Return the [x, y] coordinate for the center point of the cell that contains the specified text.  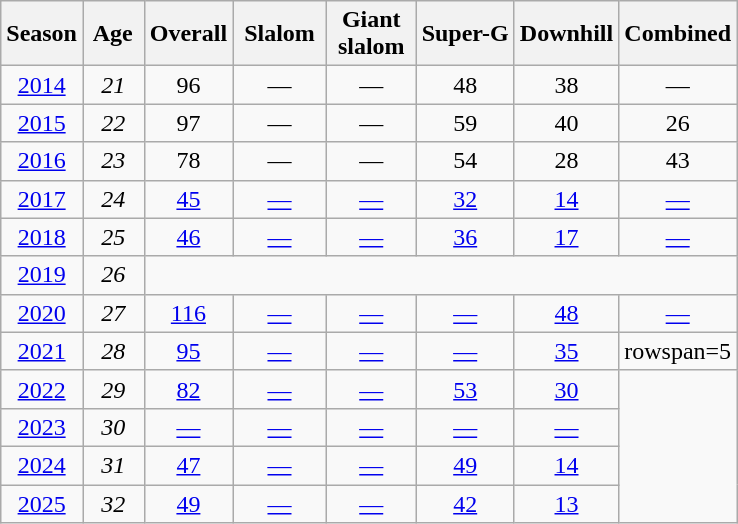
42 [465, 503]
2016 [42, 161]
97 [188, 123]
36 [465, 237]
rowspan=5 [678, 351]
54 [465, 161]
29 [113, 389]
Giant slalom [371, 34]
2017 [42, 199]
22 [113, 123]
96 [188, 85]
2023 [42, 427]
2022 [42, 389]
21 [113, 85]
45 [188, 199]
2019 [42, 275]
2025 [42, 503]
13 [566, 503]
Combined [678, 34]
23 [113, 161]
35 [566, 351]
2020 [42, 313]
2014 [42, 85]
2018 [42, 237]
Season [42, 34]
Downhill [566, 34]
46 [188, 237]
Overall [188, 34]
40 [566, 123]
47 [188, 465]
78 [188, 161]
59 [465, 123]
Slalom [280, 34]
17 [566, 237]
2015 [42, 123]
95 [188, 351]
31 [113, 465]
Super-G [465, 34]
43 [678, 161]
2021 [42, 351]
38 [566, 85]
53 [465, 389]
116 [188, 313]
82 [188, 389]
2024 [42, 465]
24 [113, 199]
27 [113, 313]
25 [113, 237]
Age [113, 34]
